Determine the (x, y) coordinate at the center of the cell enclosing the given text.  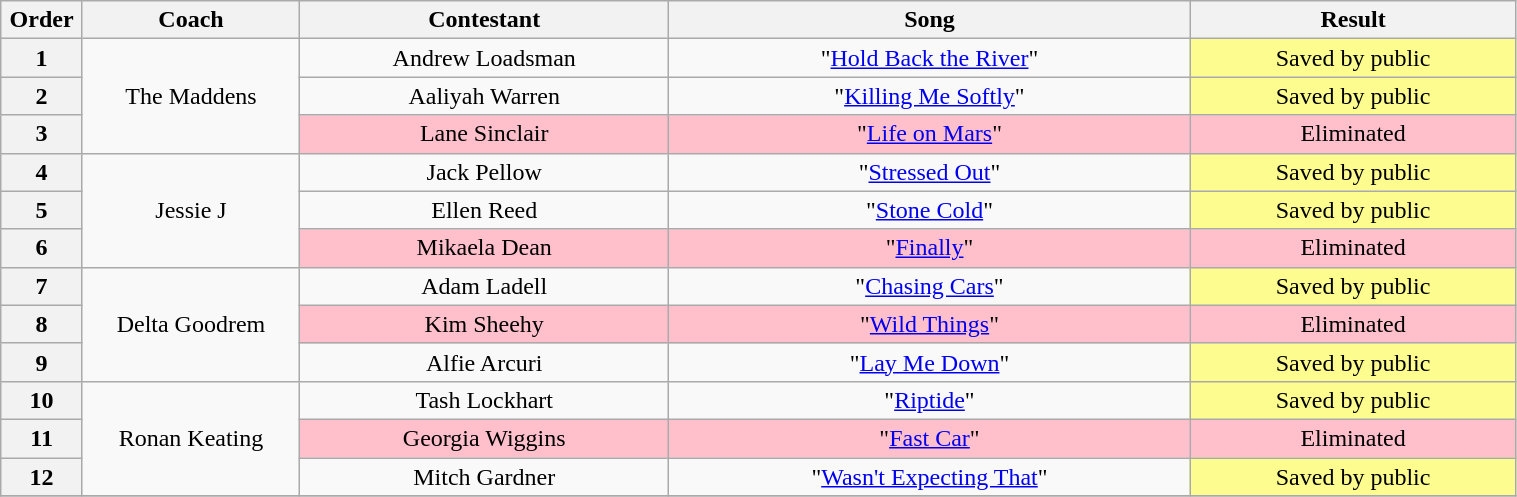
Delta Goodrem (190, 324)
Alfie Arcuri (484, 362)
"Life on Mars" (930, 134)
Jessie J (190, 210)
"Finally" (930, 248)
Aaliyah Warren (484, 96)
"Fast Car" (930, 438)
"Killing Me Softly" (930, 96)
Adam Ladell (484, 286)
1 (42, 58)
Mitch Gardner (484, 477)
Ronan Keating (190, 438)
"Hold Back the River" (930, 58)
2 (42, 96)
"Lay Me Down" (930, 362)
"Wasn't Expecting That" (930, 477)
"Riptide" (930, 400)
6 (42, 248)
8 (42, 324)
"Chasing Cars" (930, 286)
Ellen Reed (484, 210)
"Stone Cold" (930, 210)
Song (930, 20)
7 (42, 286)
10 (42, 400)
"Stressed Out" (930, 172)
Order (42, 20)
Georgia Wiggins (484, 438)
Contestant (484, 20)
Mikaela Dean (484, 248)
Lane Sinclair (484, 134)
3 (42, 134)
Kim Sheehy (484, 324)
4 (42, 172)
Jack Pellow (484, 172)
5 (42, 210)
11 (42, 438)
Tash Lockhart (484, 400)
12 (42, 477)
Andrew Loadsman (484, 58)
Result (1353, 20)
9 (42, 362)
The Maddens (190, 96)
Coach (190, 20)
"Wild Things" (930, 324)
